Identify which cell holds the provided text, then report its (X, Y) central coordinate. 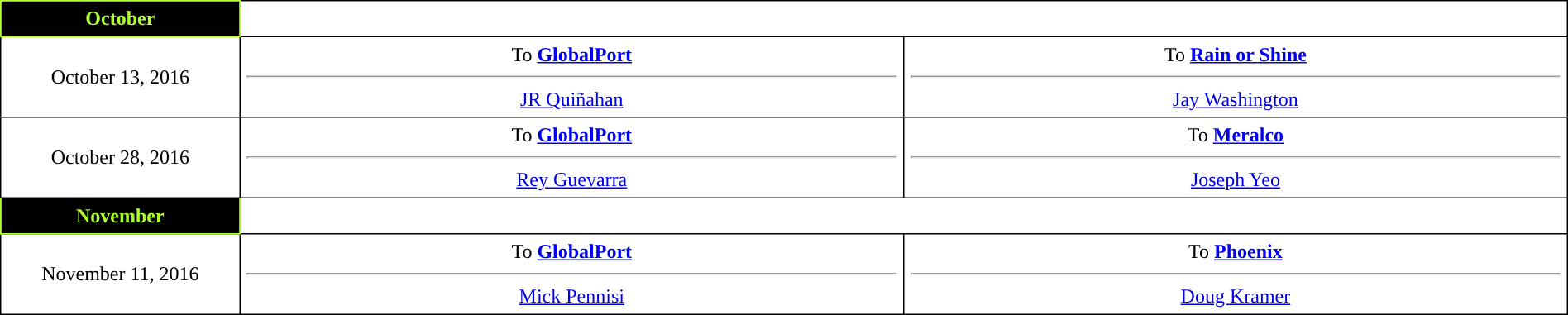
November 11, 2016 (121, 274)
November (121, 216)
To GlobalPortJR Quiñahan (572, 77)
To PhoenixDoug Kramer (1236, 274)
To GlobalPortMick Pennisi (572, 274)
October 28, 2016 (121, 158)
To GlobalPortRey Guevarra (572, 158)
To MeralcoJoseph Yeo (1236, 158)
October (121, 19)
To Rain or ShineJay Washington (1236, 77)
October 13, 2016 (121, 77)
